Return the (X, Y) coordinate for the center point of the cell that contains the specified text.  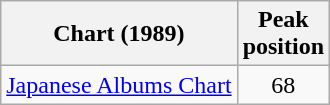
68 (283, 85)
Japanese Albums Chart (119, 85)
Chart (1989) (119, 34)
Peakposition (283, 34)
